Provide the [X, Y] coordinate of the cell's center where the given text is located.  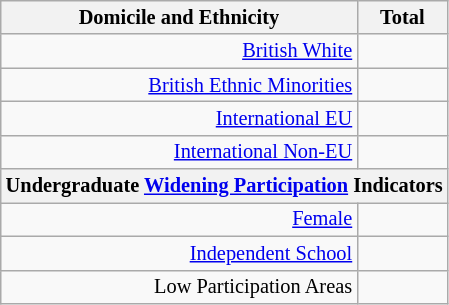
Female [179, 219]
Low Participation Areas [179, 287]
Total [402, 17]
Domicile and Ethnicity [179, 17]
International EU [179, 118]
International Non-EU [179, 152]
British White [179, 51]
Independent School [179, 253]
British Ethnic Minorities [179, 85]
Undergraduate Widening Participation Indicators [224, 186]
